Find where the given text appears and provide that cell's center as [x, y] coordinate. 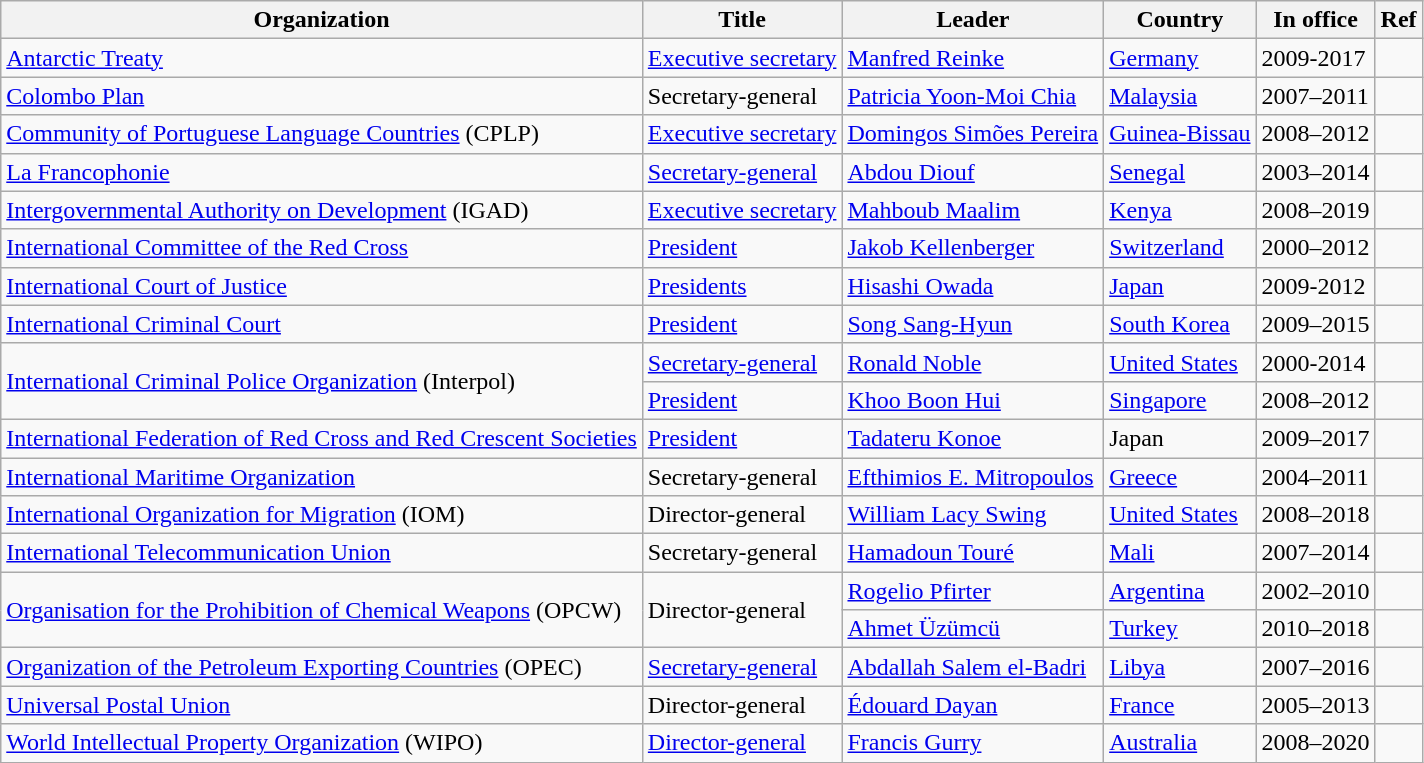
2005–2013 [1316, 705]
2007–2016 [1316, 667]
Argentina [1180, 591]
Presidents [742, 286]
International Criminal Police Organization (Interpol) [322, 381]
Patricia Yoon-Moi Chia [973, 96]
Australia [1180, 743]
2009–2015 [1316, 324]
2004–2011 [1316, 477]
Tadateru Konoe [973, 438]
La Francophonie [322, 172]
Malaysia [1180, 96]
Guinea-Bissau [1180, 134]
Manfred Reinke [973, 58]
2009–2017 [1316, 438]
Domingos Simões Pereira [973, 134]
2008–2019 [1316, 210]
World Intellectual Property Organization (WIPO) [322, 743]
Senegal [1180, 172]
Organization of the Petroleum Exporting Countries (OPEC) [322, 667]
2009-2017 [1316, 58]
Ref [1398, 20]
Leader [973, 20]
Khoo Boon Hui [973, 400]
Organization [322, 20]
Mahboub Maalim [973, 210]
2007–2011 [1316, 96]
2000–2012 [1316, 248]
International Maritime Organization [322, 477]
Community of Portuguese Language Countries (CPLP) [322, 134]
Rogelio Pfirter [973, 591]
Song Sang-Hyun [973, 324]
Libya [1180, 667]
2010–2018 [1316, 629]
Germany [1180, 58]
Intergovernmental Authority on Development (IGAD) [322, 210]
Antarctic Treaty [322, 58]
William Lacy Swing [973, 515]
2008–2018 [1316, 515]
Efthimios E. Mitropoulos [973, 477]
2002–2010 [1316, 591]
International Organization for Migration (IOM) [322, 515]
Mali [1180, 553]
2008–2020 [1316, 743]
Abdallah Salem el-Badri [973, 667]
South Korea [1180, 324]
Switzerland [1180, 248]
Jakob Kellenberger [973, 248]
Édouard Dayan [973, 705]
2003–2014 [1316, 172]
2009-2012 [1316, 286]
Universal Postal Union [322, 705]
Kenya [1180, 210]
Ronald Noble [973, 362]
Title [742, 20]
Singapore [1180, 400]
2000-2014 [1316, 362]
International Telecommunication Union [322, 553]
France [1180, 705]
2007–2014 [1316, 553]
Colombo Plan [322, 96]
International Committee of the Red Cross [322, 248]
Abdou Diouf [973, 172]
In office [1316, 20]
Hisashi Owada [973, 286]
Ahmet Üzümcü [973, 629]
Francis Gurry [973, 743]
Greece [1180, 477]
Hamadoun Touré [973, 553]
International Criminal Court [322, 324]
Turkey [1180, 629]
International Federation of Red Cross and Red Crescent Societies [322, 438]
Country [1180, 20]
Organisation for the Prohibition of Chemical Weapons (OPCW) [322, 610]
International Court of Justice [322, 286]
